Identify which cell holds the provided text, then report its [x, y] central coordinate. 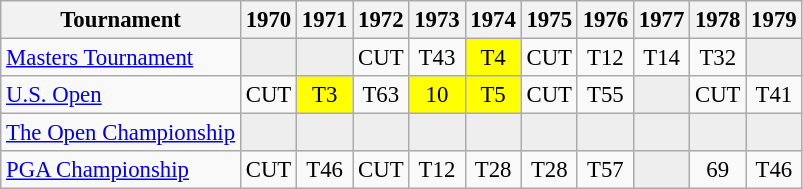
T43 [437, 58]
1970 [268, 20]
10 [437, 95]
1975 [549, 20]
69 [718, 170]
Tournament [121, 20]
1979 [774, 20]
1972 [381, 20]
1973 [437, 20]
T57 [605, 170]
1974 [493, 20]
Masters Tournament [121, 58]
T55 [605, 95]
U.S. Open [121, 95]
T14 [661, 58]
T3 [325, 95]
T5 [493, 95]
T32 [718, 58]
1978 [718, 20]
The Open Championship [121, 133]
T41 [774, 95]
PGA Championship [121, 170]
T63 [381, 95]
1976 [605, 20]
1971 [325, 20]
T4 [493, 58]
1977 [661, 20]
